Provide the [X, Y] coordinate of the cell's center where the given text is located.  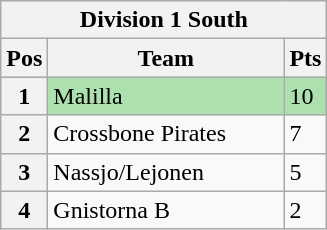
4 [24, 210]
Nassjo/Lejonen [166, 172]
1 [24, 96]
Malilla [166, 96]
Division 1 South [164, 20]
Pts [306, 58]
5 [306, 172]
Team [166, 58]
Crossbone Pirates [166, 134]
7 [306, 134]
10 [306, 96]
Pos [24, 58]
Gnistorna B [166, 210]
3 [24, 172]
